Locate the cell with the specified text and output its (X, Y) center coordinate. 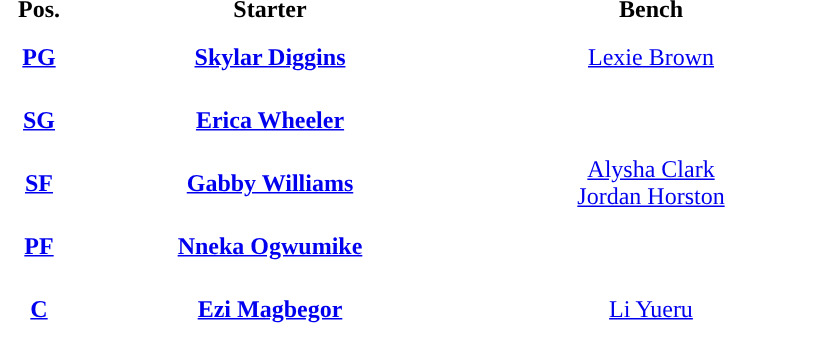
C (39, 309)
PF (39, 246)
Alysha ClarkJordan Horston (651, 183)
PG (39, 57)
Skylar Diggins (270, 57)
Lexie Brown (651, 57)
SG (39, 120)
Erica Wheeler (270, 120)
Li Yueru (651, 309)
Gabby Williams (270, 183)
Ezi Magbegor (270, 309)
SF (39, 183)
Nneka Ogwumike (270, 246)
